Output the (X, Y) coordinate of the center of the cell containing the given text.  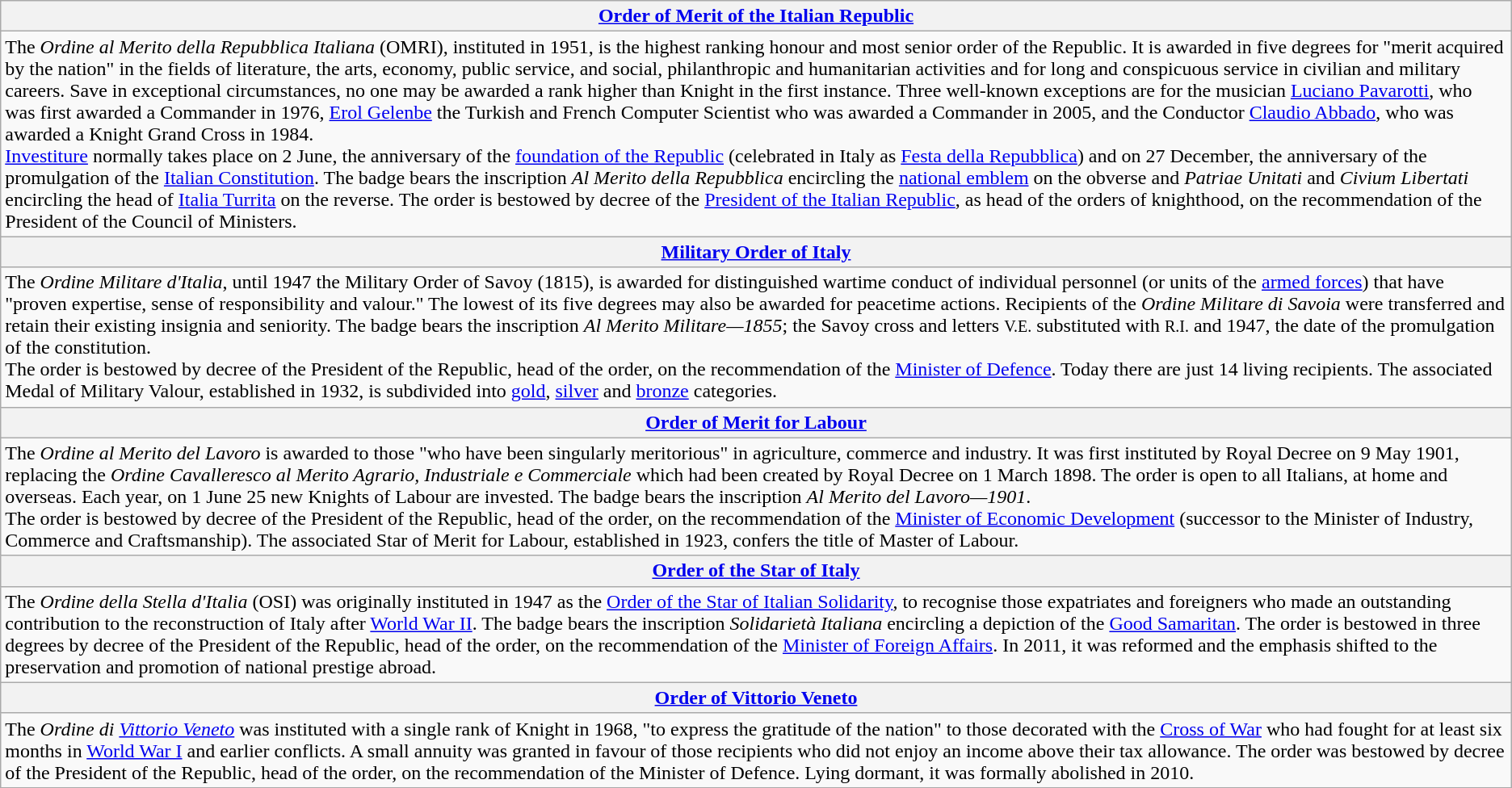
Order of Merit for Labour (756, 422)
Order of the Star of Italy (756, 571)
Military Order of Italy (756, 252)
Order of Vittorio Veneto (756, 698)
Order of Merit of the Italian Republic (756, 16)
